Pinpoint the cell where the given text exists, returning its [x, y] midpoint coordinate. 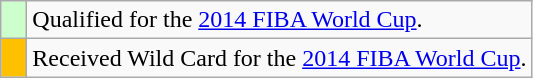
Qualified for the 2014 FIBA World Cup. [280, 20]
Received Wild Card for the 2014 FIBA World Cup. [280, 58]
